Return (X, Y) of the center of cell containing provided text 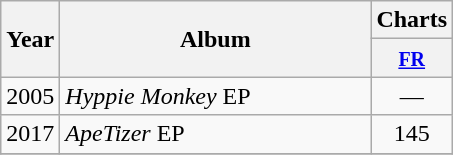
Year (30, 39)
2005 (30, 96)
145 (412, 134)
FR (412, 58)
ApeTizer EP (216, 134)
— (412, 96)
Charts (412, 20)
2017 (30, 134)
Album (216, 39)
Hyppie Monkey EP (216, 96)
